Output the (X, Y) coordinate of the center of the cell containing the given text.  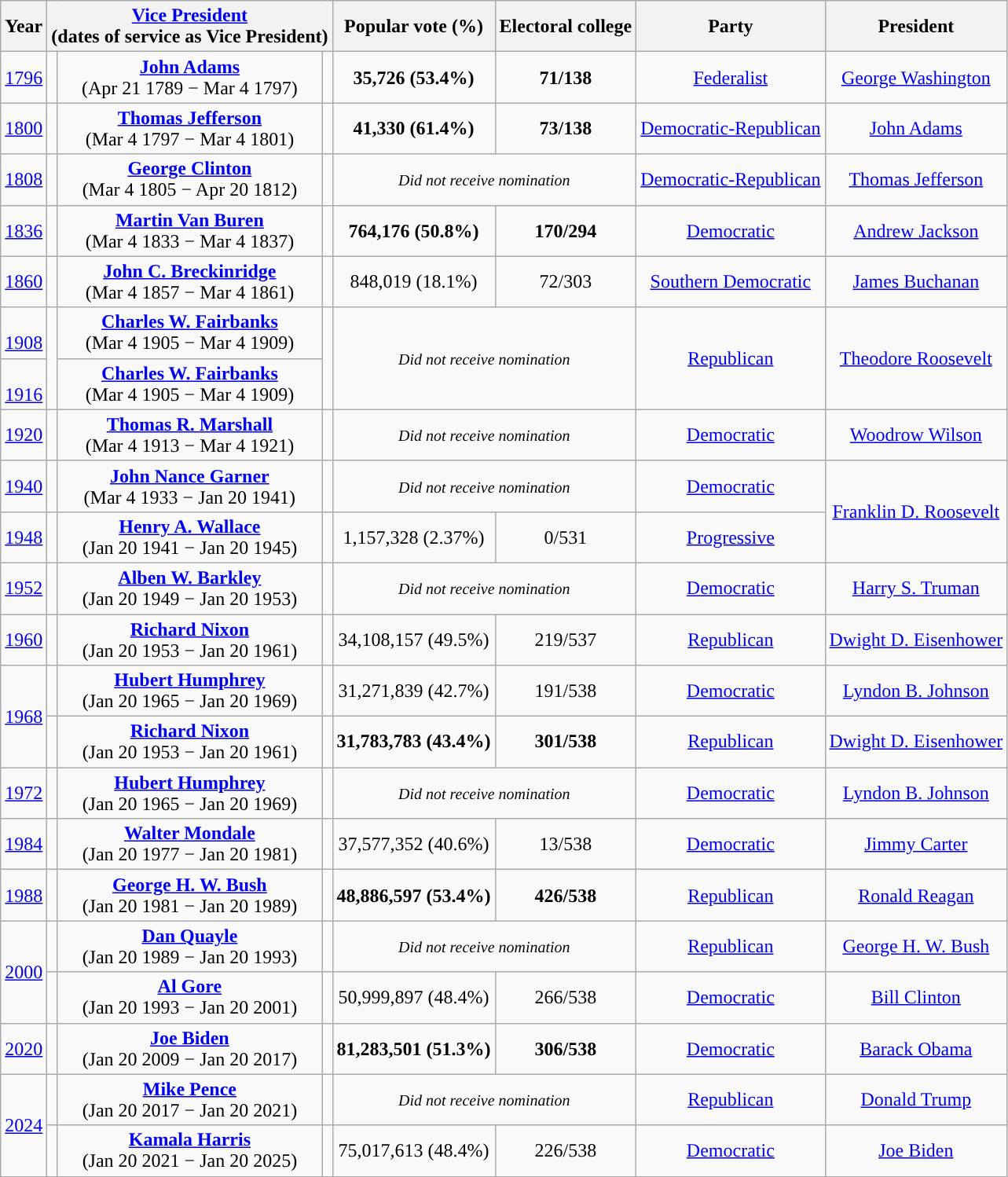
Vice President(dates of service as Vice President) (190, 27)
Federalist (731, 77)
George Washington (916, 77)
John C. Breckinridge(Mar 4 1857 − Mar 4 1861) (190, 281)
Dan Quayle(Jan 20 1989 − Jan 20 1993) (190, 946)
George Clinton(Mar 4 1805 − Apr 20 1812) (190, 179)
Barack Obama (916, 1048)
48,886,597 (53.4%) (413, 896)
1984 (24, 844)
Popular vote (%) (413, 27)
Al Gore(Jan 20 1993 − Jan 20 2001) (190, 998)
John Nance Garner(Mar 4 1933 − Jan 20 1941) (190, 486)
Henry A. Wallace(Jan 20 1941 − Jan 20 1945) (190, 537)
35,726 (53.4%) (413, 77)
Martin Van Buren(Mar 4 1833 − Mar 4 1837) (190, 231)
1952 (24, 588)
1940 (24, 486)
Southern Democratic (731, 281)
Theodore Roosevelt (916, 358)
170/294 (566, 231)
301/538 (566, 742)
764,176 (50.8%) (413, 231)
John Adams(Apr 21 1789 − Mar 4 1797) (190, 77)
1916 (24, 383)
81,283,501 (51.3%) (413, 1048)
Kamala Harris(Jan 20 2021 − Jan 20 2025) (190, 1150)
James Buchanan (916, 281)
1988 (24, 896)
Woodrow Wilson (916, 435)
31,271,839 (42.7%) (413, 691)
75,017,613 (48.4%) (413, 1150)
Andrew Jackson (916, 231)
1800 (24, 129)
Year (24, 27)
Bill Clinton (916, 998)
2024 (24, 1125)
Ronald Reagan (916, 896)
Franklin D. Roosevelt (916, 511)
219/537 (566, 640)
191/538 (566, 691)
Electoral college (566, 27)
Alben W. Barkley(Jan 20 1949 − Jan 20 1953) (190, 588)
2000 (24, 972)
Jimmy Carter (916, 844)
1808 (24, 179)
Thomas Jefferson(Mar 4 1797 − Mar 4 1801) (190, 129)
848,019 (18.1%) (413, 281)
1960 (24, 640)
41,330 (61.4%) (413, 129)
Joe Biden (916, 1150)
71/138 (566, 77)
John Adams (916, 129)
266/538 (566, 998)
Thomas Jefferson (916, 179)
0/531 (566, 537)
Thomas R. Marshall(Mar 4 1913 − Mar 4 1921) (190, 435)
1836 (24, 231)
1860 (24, 281)
1972 (24, 794)
Donald Trump (916, 1100)
31,783,783 (43.4%) (413, 742)
226/538 (566, 1150)
37,577,352 (40.6%) (413, 844)
1948 (24, 537)
72/303 (566, 281)
George H. W. Bush (916, 946)
1968 (24, 717)
1796 (24, 77)
34,108,157 (49.5%) (413, 640)
George H. W. Bush(Jan 20 1981 − Jan 20 1989) (190, 896)
Walter Mondale(Jan 20 1977 − Jan 20 1981) (190, 844)
Joe Biden(Jan 20 2009 − Jan 20 2017) (190, 1048)
Party (731, 27)
Harry S. Truman (916, 588)
1908 (24, 333)
306/538 (566, 1048)
50,999,897 (48.4%) (413, 998)
73/138 (566, 129)
Mike Pence(Jan 20 2017 − Jan 20 2021) (190, 1100)
426/538 (566, 896)
13/538 (566, 844)
1920 (24, 435)
Progressive (731, 537)
2020 (24, 1048)
1,157,328 (2.37%) (413, 537)
President (916, 27)
